For the text-containing cell, return its midpoint in [X, Y] coordinate format. 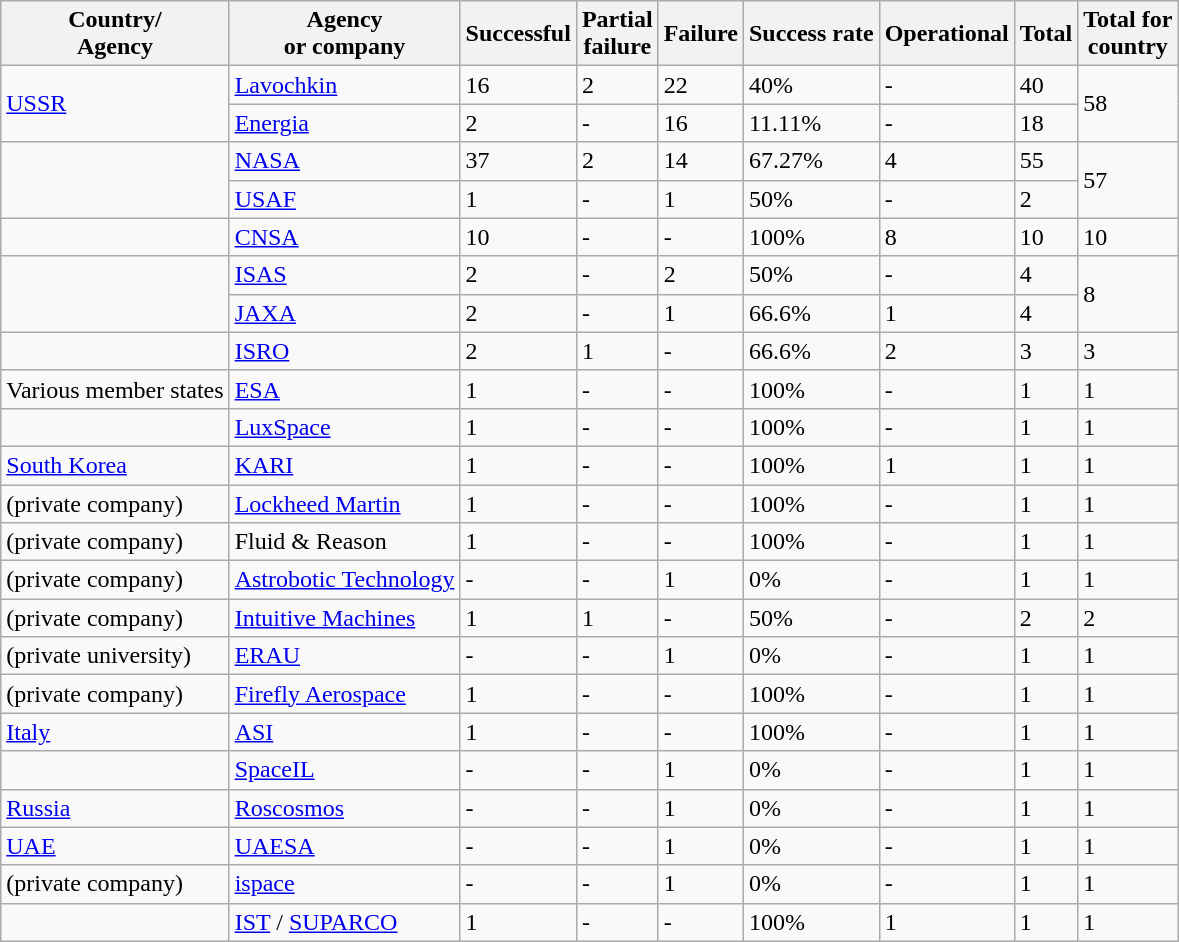
Total forcountry [1128, 34]
Energia [344, 123]
Operational [946, 34]
57 [1128, 180]
Failure [700, 34]
11.11% [811, 123]
37 [518, 161]
22 [700, 85]
USSR [115, 104]
Country/Agency [115, 34]
JAXA [344, 313]
Various member states [115, 389]
UAE [115, 846]
58 [1128, 104]
ESA [344, 389]
ispace [344, 884]
USAF [344, 199]
40 [1046, 85]
40% [811, 85]
IST / SUPARCO [344, 922]
ISRO [344, 351]
(private university) [115, 656]
NASA [344, 161]
Roscosmos [344, 808]
Intuitive Machines [344, 618]
SpaceIL [344, 770]
ASI [344, 732]
UAESA [344, 846]
Success rate [811, 34]
Lavochkin [344, 85]
Agencyor company [344, 34]
67.27% [811, 161]
South Korea [115, 465]
Successful [518, 34]
Total [1046, 34]
Fluid & Reason [344, 542]
CNSA [344, 237]
Italy [115, 732]
Firefly Aerospace [344, 694]
18 [1046, 123]
55 [1046, 161]
Lockheed Martin [344, 503]
ERAU [344, 656]
14 [700, 161]
LuxSpace [344, 427]
ISAS [344, 275]
Astrobotic Technology [344, 580]
KARI [344, 465]
Russia [115, 808]
Partialfailure [617, 34]
